Provide the (x, y) coordinate of the cell's center where the given text is located.  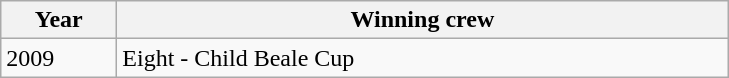
Eight - Child Beale Cup (422, 58)
2009 (59, 58)
Year (59, 20)
Winning crew (422, 20)
